Determine the [X, Y] coordinate at the center of the cell enclosing the given text.  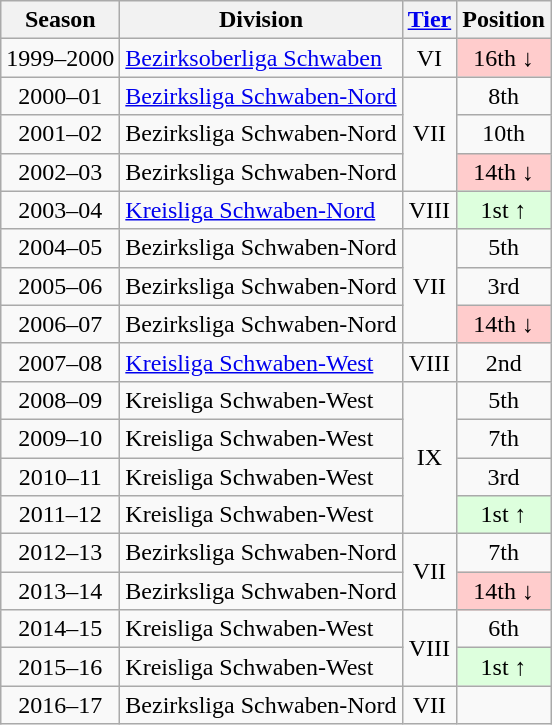
2012–13 [60, 553]
2002–03 [60, 172]
2004–05 [60, 248]
2001–02 [60, 134]
2016–17 [60, 705]
1999–2000 [60, 58]
Bezirksoberliga Schwaben [261, 58]
16th ↓ [504, 58]
6th [504, 629]
2003–04 [60, 210]
2006–07 [60, 324]
8th [504, 96]
Tier [430, 20]
10th [504, 134]
IX [430, 457]
Position [504, 20]
2005–06 [60, 286]
VI [430, 58]
2007–08 [60, 362]
2010–11 [60, 477]
2nd [504, 362]
2009–10 [60, 438]
Season [60, 20]
2013–14 [60, 591]
2000–01 [60, 96]
Kreisliga Schwaben-Nord [261, 210]
Division [261, 20]
2008–09 [60, 400]
2011–12 [60, 515]
2014–15 [60, 629]
2015–16 [60, 667]
